Capture the cell that displays the provided text and extract its [x, y] central coordinate. 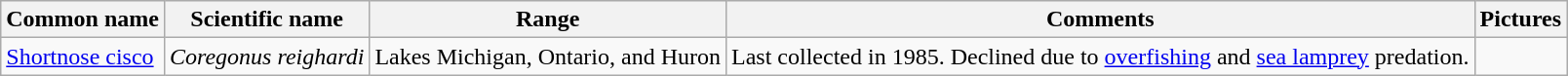
Comments [1101, 19]
Common name [83, 19]
Range [548, 19]
Last collected in 1985. Declined due to overfishing and sea lamprey predation. [1101, 57]
Coregonus reighardi [266, 57]
Pictures [1521, 19]
Scientific name [266, 19]
Lakes Michigan, Ontario, and Huron [548, 57]
Shortnose cisco [83, 57]
